Determine the (x, y) coordinate at the center of the cell enclosing the given text.  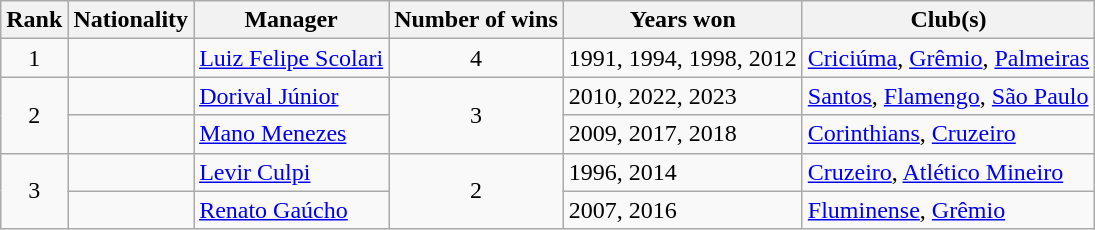
Luiz Felipe Scolari (292, 58)
Rank (34, 20)
Number of wins (476, 20)
Criciúma, Grêmio, Palmeiras (948, 58)
Levir Culpi (292, 172)
Nationality (131, 20)
2009, 2017, 2018 (682, 134)
1996, 2014 (682, 172)
Manager (292, 20)
4 (476, 58)
Club(s) (948, 20)
1991, 1994, 1998, 2012 (682, 58)
Santos, Flamengo, São Paulo (948, 96)
Corinthians, Cruzeiro (948, 134)
2010, 2022, 2023 (682, 96)
Cruzeiro, Atlético Mineiro (948, 172)
Years won (682, 20)
1 (34, 58)
Mano Menezes (292, 134)
Renato Gaúcho (292, 210)
2007, 2016 (682, 210)
Fluminense, Grêmio (948, 210)
Dorival Júnior (292, 96)
